Return the (X, Y) coordinate for the center point of the cell that contains the specified text.  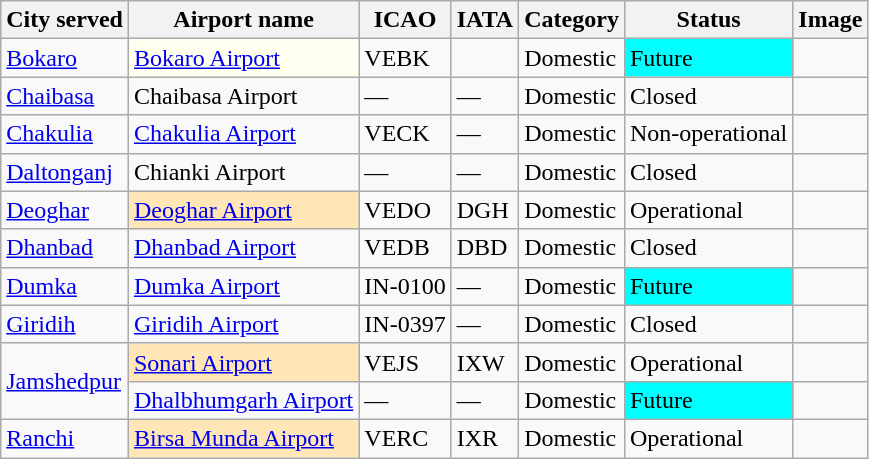
VEBK (405, 58)
Chakulia (65, 134)
IXW (485, 362)
DGH (485, 210)
Sonari Airport (243, 362)
VERC (405, 438)
Deoghar Airport (243, 210)
IATA (485, 20)
VECK (405, 134)
Dumka (65, 286)
Chakulia Airport (243, 134)
Ranchi (65, 438)
DBD (485, 248)
VEDB (405, 248)
VEJS (405, 362)
Giridih Airport (243, 324)
Image (830, 20)
Airport name (243, 20)
ICAO (405, 20)
Bokaro Airport (243, 58)
Chaibasa Airport (243, 96)
Daltonganj (65, 172)
Dhanbad Airport (243, 248)
Status (708, 20)
Chianki Airport (243, 172)
Jamshedpur (65, 381)
Dhalbhumgarh Airport (243, 400)
IXR (485, 438)
IN-0397 (405, 324)
Category (572, 20)
IN-0100 (405, 286)
Chaibasa (65, 96)
Birsa Munda Airport (243, 438)
Giridih (65, 324)
Non-operational (708, 134)
Dhanbad (65, 248)
Deoghar (65, 210)
Bokaro (65, 58)
Dumka Airport (243, 286)
VEDO (405, 210)
City served (65, 20)
